For the text-containing cell, return its midpoint in (X, Y) coordinate format. 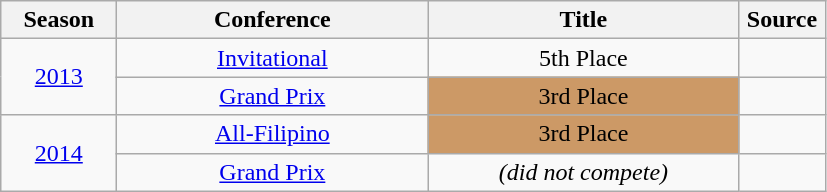
5th Place (584, 58)
Source (782, 20)
2014 (59, 153)
(did not compete) (584, 172)
Invitational (272, 58)
All-Filipino (272, 134)
Conference (272, 20)
Season (59, 20)
2013 (59, 77)
Title (584, 20)
